Locate the cell with the specified text and output its [X, Y] center coordinate. 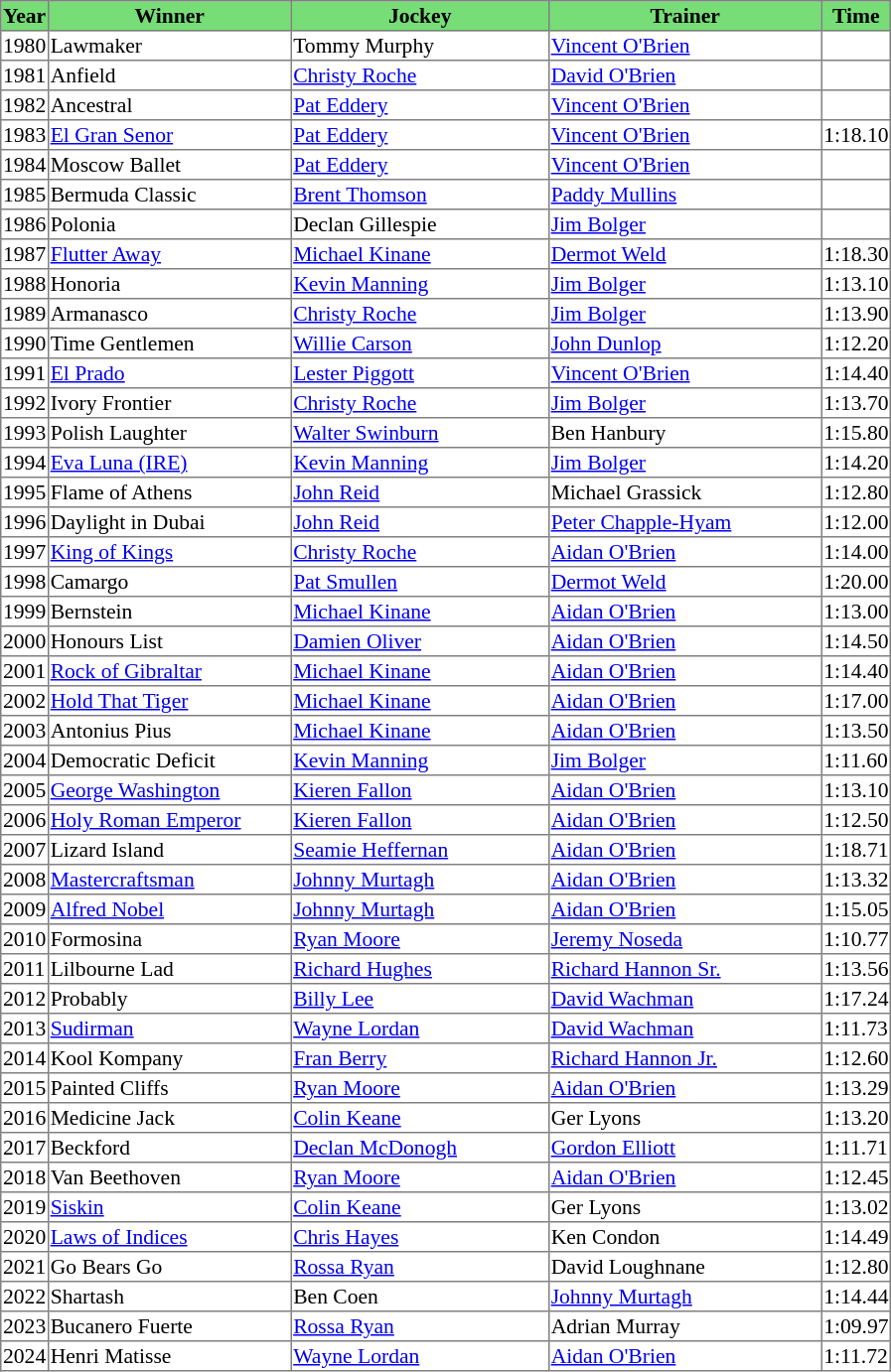
El Prado [169, 373]
Mastercraftsman [169, 880]
2016 [25, 1118]
Pat Smullen [420, 582]
2002 [25, 701]
Democratic Deficit [169, 760]
Damien Oliver [420, 641]
1997 [25, 552]
1991 [25, 373]
Moscow Ballet [169, 165]
Flutter Away [169, 254]
1998 [25, 582]
Winner [169, 16]
John Dunlop [684, 343]
Alfred Nobel [169, 909]
Adrian Murray [684, 1326]
1:17.24 [856, 999]
Seamie Heffernan [420, 850]
Formosina [169, 939]
Daylight in Dubai [169, 522]
1:13.00 [856, 612]
George Washington [169, 790]
1:11.73 [856, 1029]
2014 [25, 1058]
1:11.72 [856, 1356]
2009 [25, 909]
Trainer [684, 16]
1:20.00 [856, 582]
Walter Swinburn [420, 433]
2015 [25, 1088]
Paddy Mullins [684, 195]
Van Beethoven [169, 1177]
1:13.56 [856, 969]
2020 [25, 1237]
Kool Kompany [169, 1058]
1:11.71 [856, 1148]
Bucanero Fuerte [169, 1326]
Ancestral [169, 105]
2007 [25, 850]
Hold That Tiger [169, 701]
Time [856, 16]
Go Bears Go [169, 1267]
1:18.71 [856, 850]
2004 [25, 760]
1:13.90 [856, 314]
Beckford [169, 1148]
2023 [25, 1326]
Probably [169, 999]
1:12.50 [856, 820]
1:10.77 [856, 939]
2013 [25, 1029]
Polish Laughter [169, 433]
1990 [25, 343]
King of Kings [169, 552]
1:09.97 [856, 1326]
1:14.20 [856, 463]
Camargo [169, 582]
1996 [25, 522]
1:12.45 [856, 1177]
Ivory Frontier [169, 403]
Lester Piggott [420, 373]
1:14.00 [856, 552]
Year [25, 16]
2019 [25, 1207]
Lizard Island [169, 850]
Willie Carson [420, 343]
1983 [25, 135]
1982 [25, 105]
Holy Roman Emperor [169, 820]
1989 [25, 314]
Brent Thomson [420, 195]
David Loughnane [684, 1267]
1:11.60 [856, 760]
Anfield [169, 75]
2001 [25, 671]
2017 [25, 1148]
2018 [25, 1177]
Rock of Gibraltar [169, 671]
1986 [25, 224]
Ben Hanbury [684, 433]
Richard Hannon Jr. [684, 1058]
1:14.50 [856, 641]
Jeremy Noseda [684, 939]
Tommy Murphy [420, 46]
1:13.02 [856, 1207]
Ken Condon [684, 1237]
Shartash [169, 1297]
2011 [25, 969]
Armanasco [169, 314]
Fran Berry [420, 1058]
1988 [25, 284]
1:13.20 [856, 1118]
1:13.32 [856, 880]
Polonia [169, 224]
1985 [25, 195]
Bermuda Classic [169, 195]
2021 [25, 1267]
Declan McDonogh [420, 1148]
1992 [25, 403]
1995 [25, 492]
Declan Gillespie [420, 224]
1:13.50 [856, 731]
Bernstein [169, 612]
1999 [25, 612]
1:12.20 [856, 343]
1:13.29 [856, 1088]
Richard Hughes [420, 969]
Michael Grassick [684, 492]
El Gran Senor [169, 135]
Ben Coen [420, 1297]
Laws of Indices [169, 1237]
1980 [25, 46]
Siskin [169, 1207]
1984 [25, 165]
1981 [25, 75]
2003 [25, 731]
1994 [25, 463]
2008 [25, 880]
2024 [25, 1356]
1987 [25, 254]
2000 [25, 641]
David O'Brien [684, 75]
Painted Cliffs [169, 1088]
1:15.80 [856, 433]
1993 [25, 433]
Lilbourne Lad [169, 969]
Time Gentlemen [169, 343]
Antonius Pius [169, 731]
1:18.10 [856, 135]
Henri Matisse [169, 1356]
2022 [25, 1297]
2006 [25, 820]
2012 [25, 999]
1:14.49 [856, 1237]
1:15.05 [856, 909]
1:14.44 [856, 1297]
Peter Chapple-Hyam [684, 522]
Lawmaker [169, 46]
Eva Luna (IRE) [169, 463]
Sudirman [169, 1029]
1:12.00 [856, 522]
1:13.70 [856, 403]
Honours List [169, 641]
Medicine Jack [169, 1118]
1:12.60 [856, 1058]
1:17.00 [856, 701]
2010 [25, 939]
Billy Lee [420, 999]
Gordon Elliott [684, 1148]
1:18.30 [856, 254]
Honoria [169, 284]
Richard Hannon Sr. [684, 969]
Jockey [420, 16]
Chris Hayes [420, 1237]
Flame of Athens [169, 492]
2005 [25, 790]
